For the text-containing cell, return its midpoint in [x, y] coordinate format. 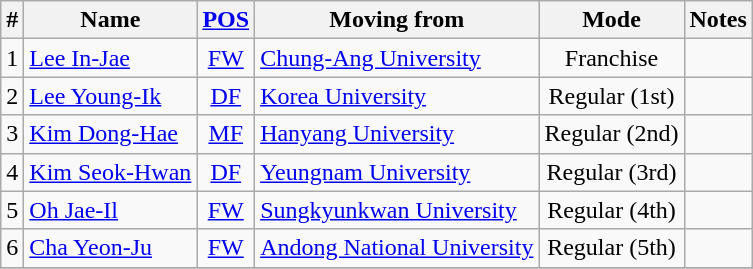
1 [12, 58]
Hanyang University [397, 134]
Name [110, 20]
Regular (4th) [612, 210]
Regular (5th) [612, 248]
POS [226, 20]
Chung-Ang University [397, 58]
Notes [718, 20]
Sungkyunkwan University [397, 210]
Kim Seok-Hwan [110, 172]
Kim Dong-Hae [110, 134]
Oh Jae-Il [110, 210]
Regular (1st) [612, 96]
4 [12, 172]
Cha Yeon-Ju [110, 248]
Regular (3rd) [612, 172]
3 [12, 134]
Moving from [397, 20]
Regular (2nd) [612, 134]
Korea University [397, 96]
2 [12, 96]
6 [12, 248]
Lee In-Jae [110, 58]
MF [226, 134]
# [12, 20]
Lee Young-Ik [110, 96]
Andong National University [397, 248]
5 [12, 210]
Yeungnam University [397, 172]
Mode [612, 20]
Franchise [612, 58]
